Capture the cell that displays the provided text and extract its [X, Y] central coordinate. 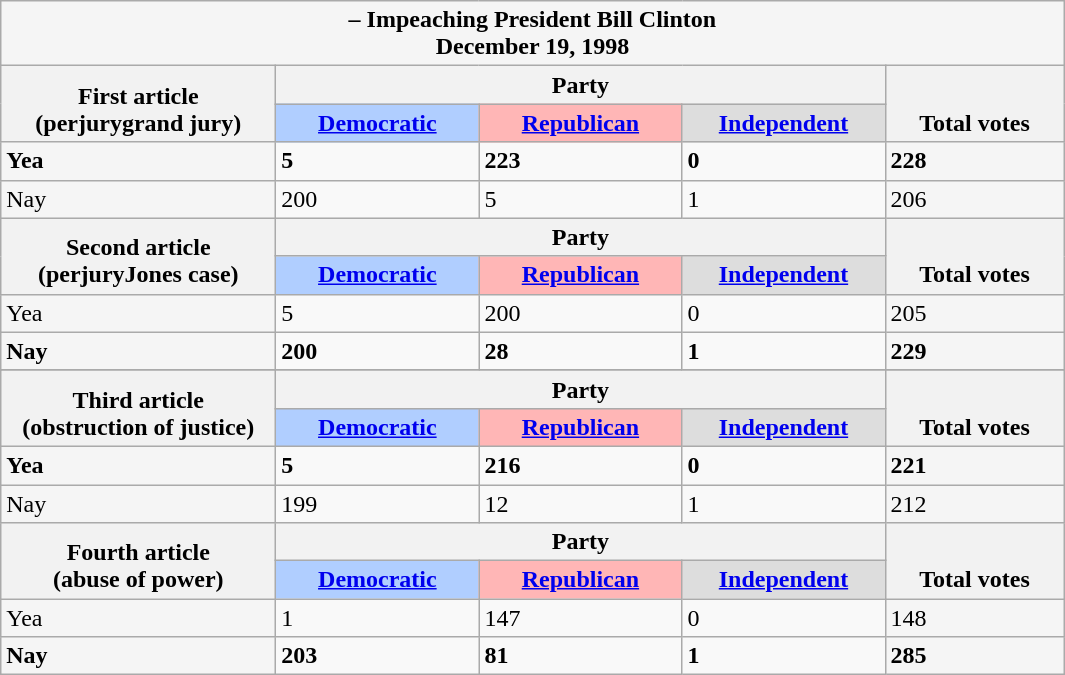
229 [974, 351]
203 [378, 656]
199 [378, 503]
216 [580, 465]
206 [974, 199]
Second article(perjuryJones case) [138, 256]
81 [580, 656]
147 [580, 618]
First article(perjurygrand jury) [138, 104]
221 [974, 465]
28 [580, 351]
Fourth article(abuse of power) [138, 561]
285 [974, 656]
228 [974, 161]
Third article(obstruction of justice) [138, 408]
148 [974, 618]
223 [580, 161]
– Impeaching President Bill ClintonDecember 19, 1998 [532, 34]
205 [974, 313]
12 [580, 503]
212 [974, 503]
